For the text-containing cell, return its midpoint in (X, Y) coordinate format. 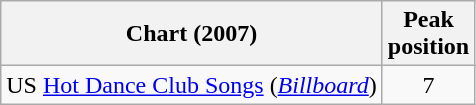
Peakposition (428, 34)
Chart (2007) (192, 34)
7 (428, 85)
US Hot Dance Club Songs (Billboard) (192, 85)
